Identify which cell holds the provided text, then report its [X, Y] central coordinate. 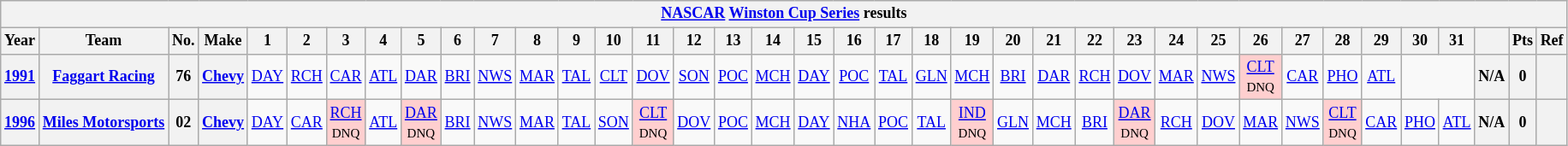
22 [1095, 41]
Pts [1523, 41]
30 [1421, 41]
21 [1054, 41]
14 [773, 41]
NHA [854, 123]
2 [306, 41]
NASCAR Winston Cup Series results [784, 14]
25 [1219, 41]
CLT [615, 77]
9 [576, 41]
31 [1457, 41]
7 [495, 41]
24 [1176, 41]
Make [223, 41]
Team [103, 41]
29 [1381, 41]
1 [267, 41]
3 [346, 41]
17 [894, 41]
Faggart Racing [103, 77]
No. [183, 41]
8 [538, 41]
1996 [21, 123]
19 [972, 41]
18 [931, 41]
13 [734, 41]
28 [1342, 41]
Miles Motorsports [103, 123]
27 [1303, 41]
26 [1261, 41]
16 [854, 41]
12 [694, 41]
02 [183, 123]
6 [457, 41]
20 [1013, 41]
INDDNQ [972, 123]
Year [21, 41]
1991 [21, 77]
10 [615, 41]
4 [383, 41]
23 [1135, 41]
11 [653, 41]
Ref [1552, 41]
RCHDNQ [346, 123]
15 [814, 41]
76 [183, 77]
5 [421, 41]
